For the text-containing cell, return its midpoint in [x, y] coordinate format. 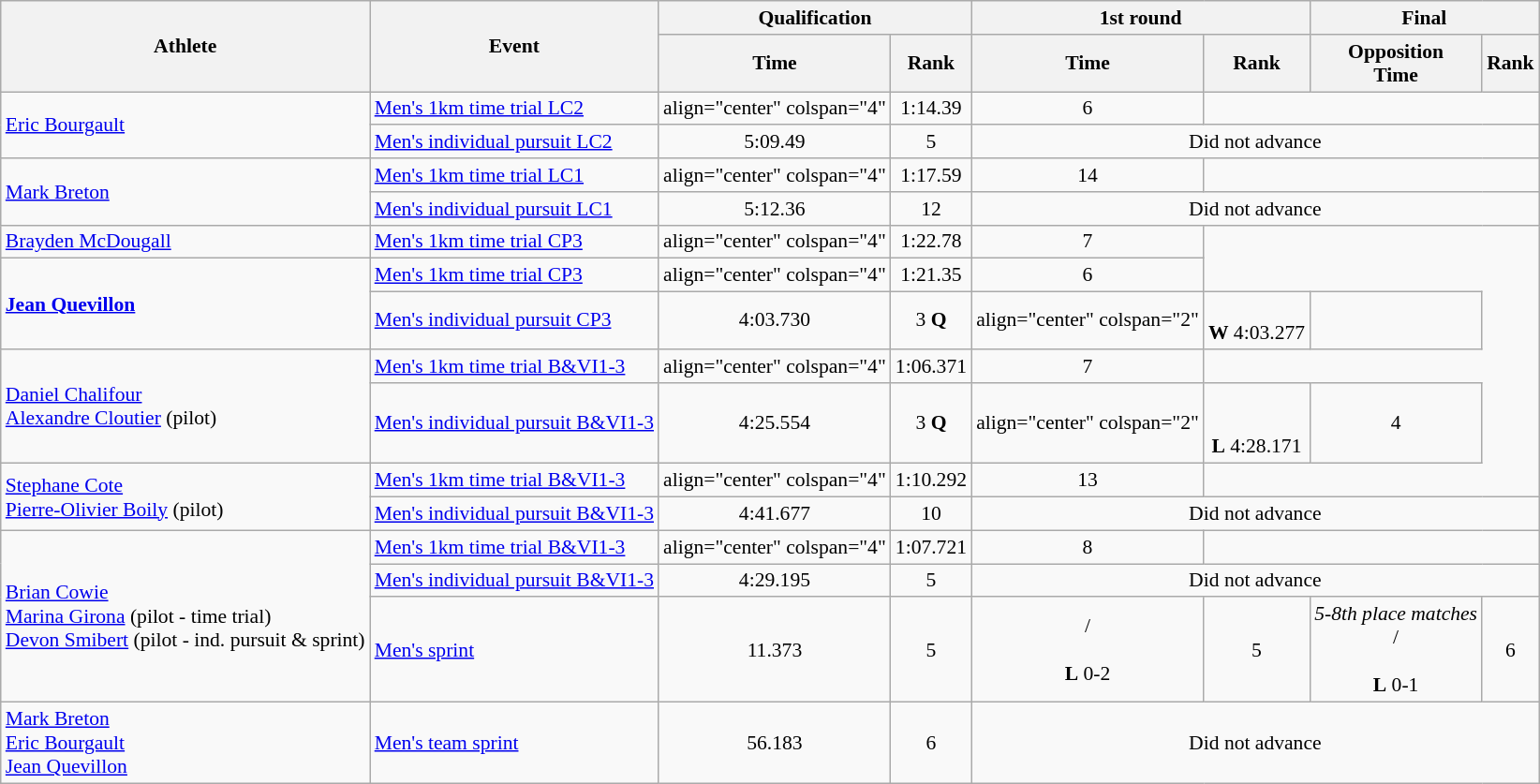
L 4:28.171 [1257, 423]
Stephane Cote Pierre-Olivier Boily (pilot) [185, 496]
Daniel Chalifour Alexandre Cloutier (pilot) [185, 407]
Final [1424, 18]
1st round [1141, 18]
W 4:03.277 [1257, 320]
Athlete [185, 47]
Qualification [815, 18]
Event [514, 47]
Mark Breton [185, 191]
Men's individual pursuit LC2 [514, 142]
1:21.35 [931, 275]
1:06.371 [931, 366]
Brayden McDougall [185, 242]
Men's team sprint [514, 744]
Men's 1km time trial LC2 [514, 109]
12 [931, 209]
8 [1088, 547]
1:07.721 [931, 547]
Brian Cowie Marina Girona (pilot - time trial) Devon Smibert (pilot - ind. pursuit & sprint) [185, 616]
5-8th place matches / L 0-1 [1396, 650]
Men's sprint [514, 650]
Jean Quevillon [185, 303]
5:12.36 [775, 209]
5:09.49 [775, 142]
Men's 1km time trial LC1 [514, 175]
1:22.78 [931, 242]
Eric Bourgault [185, 126]
OppositionTime [1396, 64]
4 [1396, 423]
11.373 [775, 650]
Mark Breton Eric Bourgault Jean Quevillon [185, 744]
13 [1088, 481]
4:41.677 [775, 514]
1:17.59 [931, 175]
4:03.730 [775, 320]
1:10.292 [931, 481]
10 [931, 514]
Men's individual pursuit CP3 [514, 320]
4:29.195 [775, 581]
4:25.554 [775, 423]
/ L 0-2 [1088, 650]
Men's individual pursuit LC1 [514, 209]
14 [1088, 175]
56.183 [775, 744]
1:14.39 [931, 109]
